Find where the given text appears and provide that cell's center as (X, Y) coordinate. 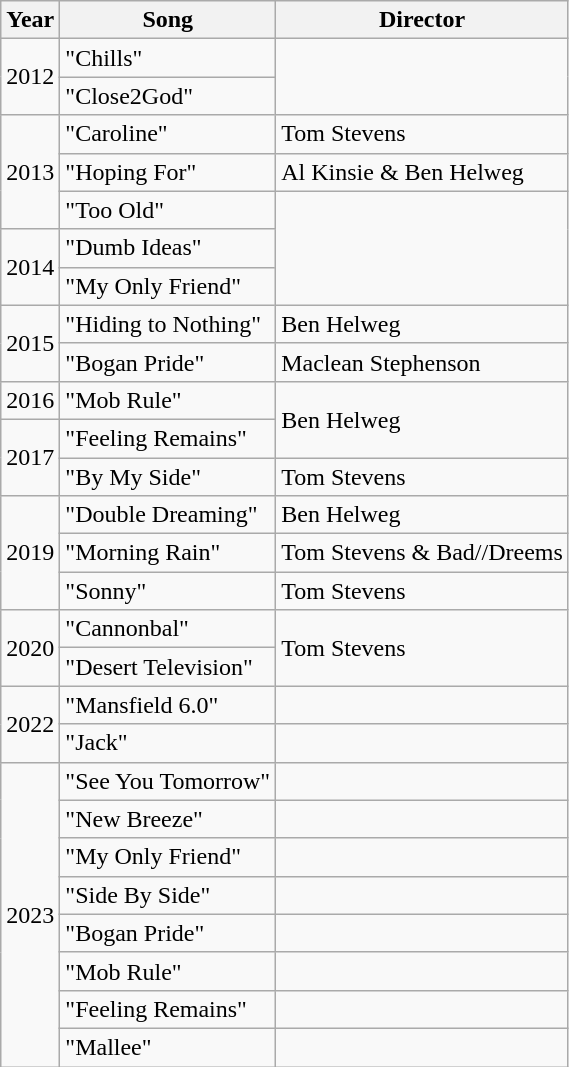
"Desert Television" (168, 667)
"Too Old" (168, 210)
"Cannonbal" (168, 629)
2022 (30, 724)
"By My Side" (168, 477)
"Hoping For" (168, 172)
"Close2God" (168, 96)
"Hiding to Nothing" (168, 324)
Director (422, 20)
"Chills" (168, 58)
"New Breeze" (168, 819)
Al Kinsie & Ben Helweg (422, 172)
2023 (30, 914)
"Mallee" (168, 1047)
"Double Dreaming" (168, 515)
"Side By Side" (168, 895)
2012 (30, 77)
Maclean Stephenson (422, 362)
"Morning Rain" (168, 553)
2016 (30, 400)
"Sonny" (168, 591)
"See You Tomorrow" (168, 781)
2020 (30, 648)
Tom Stevens & Bad//Dreems (422, 553)
"Jack" (168, 743)
Year (30, 20)
Song (168, 20)
"Dumb Ideas" (168, 248)
2014 (30, 267)
2013 (30, 172)
2017 (30, 457)
2015 (30, 343)
"Caroline" (168, 134)
2019 (30, 553)
"Mansfield 6.0" (168, 705)
